Provide the [X, Y] coordinate of the cell's center where the given text is located.  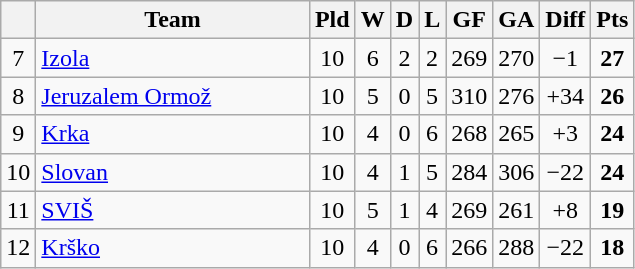
270 [516, 58]
Pts [612, 20]
W [372, 20]
GF [470, 20]
Diff [566, 20]
SVIŠ [173, 210]
+3 [566, 134]
27 [612, 58]
8 [18, 96]
D [404, 20]
288 [516, 248]
+34 [566, 96]
12 [18, 248]
18 [612, 248]
Slovan [173, 172]
306 [516, 172]
7 [18, 58]
284 [470, 172]
9 [18, 134]
11 [18, 210]
19 [612, 210]
Krško [173, 248]
GA [516, 20]
268 [470, 134]
Izola [173, 58]
261 [516, 210]
Pld [332, 20]
Jeruzalem Ormož [173, 96]
310 [470, 96]
Krka [173, 134]
+8 [566, 210]
−1 [566, 58]
Team [173, 20]
266 [470, 248]
265 [516, 134]
276 [516, 96]
L [432, 20]
26 [612, 96]
